Locate the cell with the specified text and output its (x, y) center coordinate. 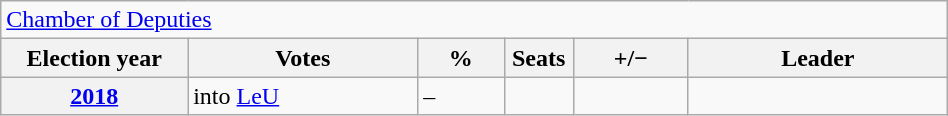
Election year (94, 58)
Seats (538, 58)
% (461, 58)
+/− (630, 58)
Votes (303, 58)
2018 (94, 96)
Leader (818, 58)
into LeU (303, 96)
Chamber of Deputies (474, 20)
– (461, 96)
